From the cell containing the given text, extract its center point as (X, Y) coordinate. 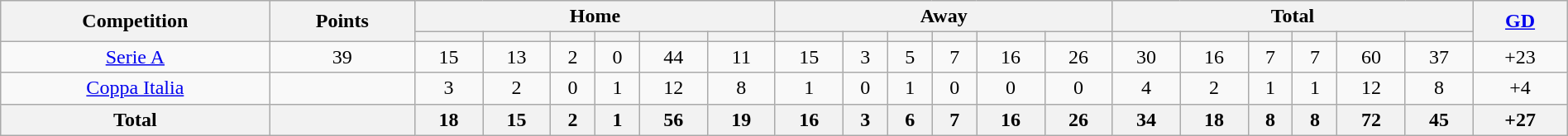
+23 (1520, 57)
30 (1146, 57)
4 (1146, 88)
Serie A (136, 57)
+27 (1520, 120)
34 (1146, 120)
37 (1439, 57)
44 (673, 57)
5 (910, 57)
6 (910, 120)
13 (517, 57)
60 (1371, 57)
Coppa Italia (136, 88)
GD (1520, 21)
Points (342, 21)
39 (342, 57)
Home (595, 16)
Away (944, 16)
72 (1371, 120)
11 (741, 57)
45 (1439, 120)
56 (673, 120)
19 (741, 120)
+4 (1520, 88)
Competition (136, 21)
